Detect which cell encompasses the target text, then output its [x, y] center coordinate. 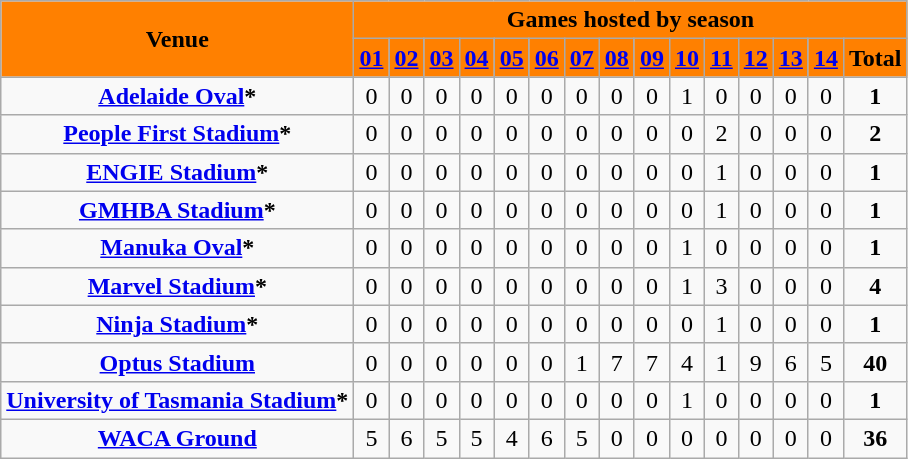
9 [756, 362]
WACA Ground [178, 438]
36 [875, 438]
06 [546, 58]
04 [476, 58]
40 [875, 362]
Games hosted by season [630, 20]
12 [756, 58]
Total [875, 58]
11 [722, 58]
Venue [178, 39]
07 [582, 58]
Ninja Stadium* [178, 324]
09 [652, 58]
Marvel Stadium* [178, 286]
Optus Stadium [178, 362]
03 [442, 58]
05 [512, 58]
Adelaide Oval* [178, 96]
Manuka Oval* [178, 248]
ENGIE Stadium* [178, 172]
13 [790, 58]
14 [826, 58]
People First Stadium* [178, 134]
08 [616, 58]
3 [722, 286]
University of Tasmania Stadium* [178, 400]
GMHBA Stadium* [178, 210]
10 [686, 58]
01 [372, 58]
02 [406, 58]
